Scan for the cell matching the given text and deliver its (x, y) coordinate at center. 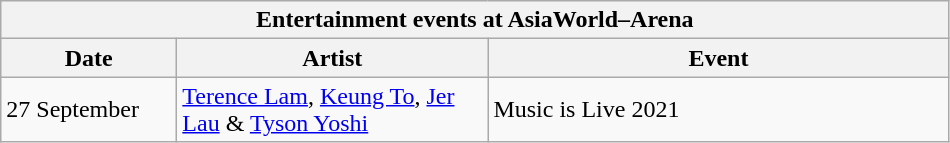
Entertainment events at AsiaWorld–Arena (475, 20)
Music is Live 2021 (718, 110)
Date (89, 58)
Event (718, 58)
Terence Lam, Keung To, Jer Lau & Tyson Yoshi (332, 110)
Artist (332, 58)
27 September (89, 110)
